Pinpoint the cell where the given text exists, returning its (X, Y) midpoint coordinate. 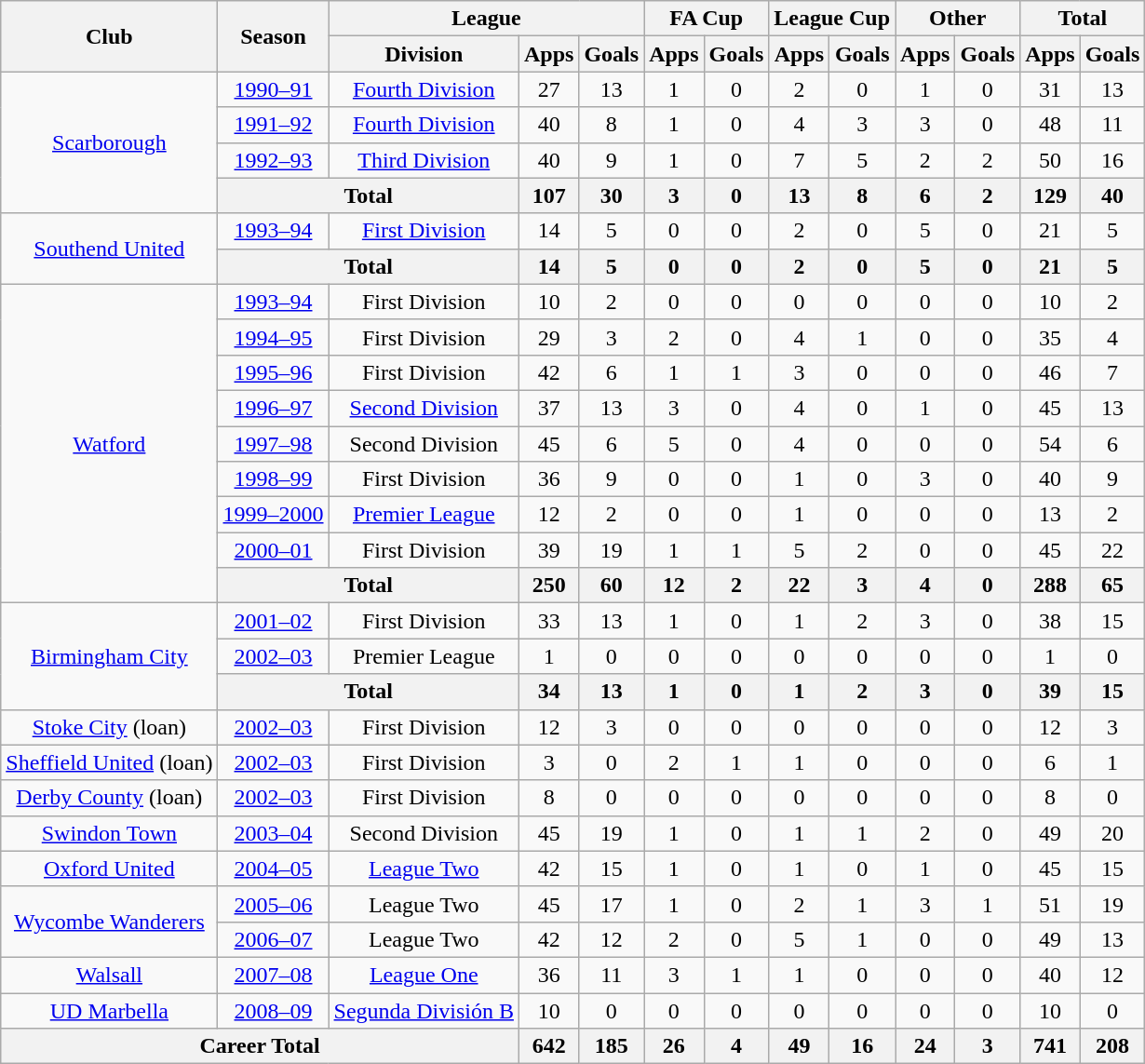
Southend United (110, 249)
Swindon Town (110, 833)
Season (274, 36)
46 (1050, 372)
League Cup (832, 19)
2000–01 (274, 550)
17 (612, 904)
1999–2000 (274, 515)
Watford (110, 443)
642 (548, 1046)
Club (110, 36)
50 (1050, 160)
Derby County (loan) (110, 798)
29 (548, 337)
26 (674, 1046)
31 (1050, 89)
1991–92 (274, 125)
League One (424, 975)
107 (548, 195)
League (486, 19)
2008–09 (274, 1010)
Division (424, 54)
Walsall (110, 975)
129 (1050, 195)
34 (548, 692)
Oxford United (110, 869)
33 (548, 621)
24 (925, 1046)
Career Total (261, 1046)
30 (612, 195)
1995–96 (274, 372)
185 (612, 1046)
2004–05 (274, 869)
Stoke City (loan) (110, 727)
27 (548, 89)
1998–99 (274, 479)
208 (1112, 1046)
35 (1050, 337)
Sheffield United (loan) (110, 762)
37 (548, 408)
Third Division (424, 160)
51 (1050, 904)
60 (612, 586)
20 (1112, 833)
250 (548, 586)
48 (1050, 125)
1990–91 (274, 89)
54 (1050, 444)
Wycombe Wanderers (110, 922)
1996–97 (274, 408)
2003–04 (274, 833)
288 (1050, 586)
Segunda División B (424, 1010)
Other (958, 19)
Birmingham City (110, 656)
FA Cup (707, 19)
741 (1050, 1046)
38 (1050, 621)
2007–08 (274, 975)
Scarborough (110, 142)
2005–06 (274, 904)
1997–98 (274, 444)
1994–95 (274, 337)
1992–93 (274, 160)
65 (1112, 586)
UD Marbella (110, 1010)
2006–07 (274, 939)
2001–02 (274, 621)
